Return the [X, Y] coordinate for the center point of the cell that contains the specified text.  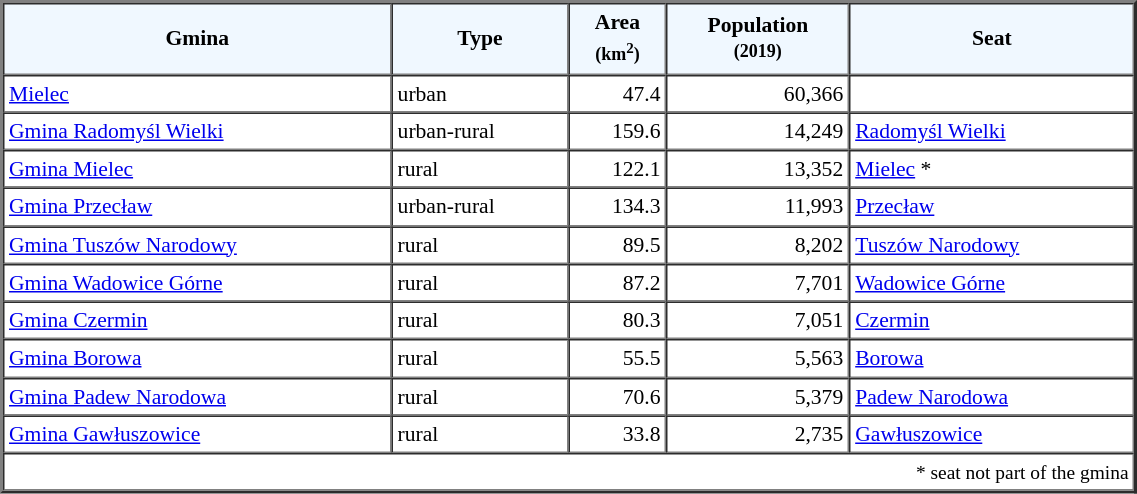
134.3 [617, 207]
14,249 [758, 131]
Gawłuszowice [992, 434]
Borowa [992, 359]
Population(2019) [758, 38]
80.3 [617, 321]
55.5 [617, 359]
Gmina [198, 38]
60,366 [758, 93]
87.2 [617, 283]
Gmina Borowa [198, 359]
Mielec [198, 93]
Gmina Mielec [198, 169]
Gmina Przecław [198, 207]
89.5 [617, 245]
11,993 [758, 207]
Mielec * [992, 169]
Tuszów Narodowy [992, 245]
Przecław [992, 207]
47.4 [617, 93]
Czermin [992, 321]
7,051 [758, 321]
159.6 [617, 131]
Wadowice Górne [992, 283]
* seat not part of the gmina [569, 472]
70.6 [617, 396]
urban [480, 93]
7,701 [758, 283]
Gmina Wadowice Górne [198, 283]
2,735 [758, 434]
13,352 [758, 169]
Radomyśl Wielki [992, 131]
122.1 [617, 169]
Gmina Gawłuszowice [198, 434]
33.8 [617, 434]
Area(km2) [617, 38]
Gmina Padew Narodowa [198, 396]
8,202 [758, 245]
5,379 [758, 396]
Gmina Tuszów Narodowy [198, 245]
Type [480, 38]
Gmina Radomyśl Wielki [198, 131]
5,563 [758, 359]
Padew Narodowa [992, 396]
Gmina Czermin [198, 321]
Seat [992, 38]
